Extract the [x, y] coordinate from the center of the cell holding the provided text.  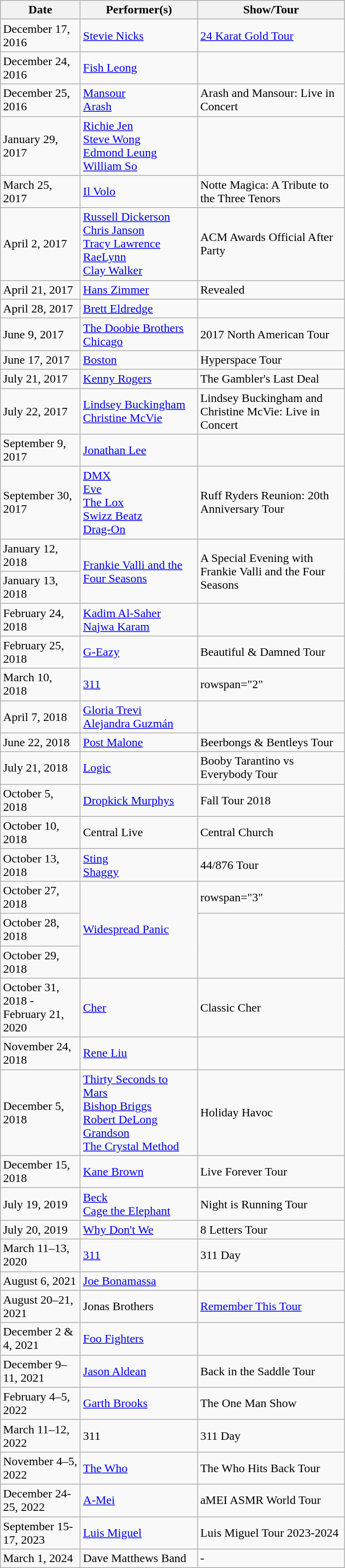
Beerbongs & Bentleys Tour [271, 742]
Joe Bonamassa [139, 1281]
September 9, 2017 [41, 450]
- [271, 1559]
December 2 & 4, 2021 [41, 1338]
August 20–21, 2021 [41, 1307]
April 28, 2017 [41, 309]
Luis Miguel Tour 2023-2024 [271, 1532]
Jonas Brothers [139, 1307]
Lindsey BuckinghamChristine McVie [139, 411]
December 24-25, 2022 [41, 1500]
October 13, 2018 [41, 864]
A-Mei [139, 1500]
Show/Tour [271, 10]
Post Malone [139, 742]
Widespread Panic [139, 929]
Garth Brooks [139, 1403]
Central Church [271, 833]
October 31, 2018 - February 21, 2020 [41, 1008]
Fish Leong [139, 68]
December 25, 2016 [41, 100]
Brett Eldredge [139, 309]
DMXEveThe LoxSwizz BeatzDrag-On [139, 503]
Cher [139, 1008]
G-Eazy [139, 652]
Hyperspace Tour [271, 360]
Remember This Tour [271, 1307]
MansourArash [139, 100]
44/876 Tour [271, 864]
December 17, 2016 [41, 36]
StingShaggy [139, 864]
November 4–5, 2022 [41, 1468]
September 15-17, 2023 [41, 1532]
The Who [139, 1468]
October 10, 2018 [41, 833]
January 29, 2017 [41, 146]
March 25, 2017 [41, 192]
March 11–12, 2022 [41, 1436]
Why Don't We [139, 1230]
A Special Evening with Frankie Valli and the Four Seasons [271, 571]
Luis Miguel [139, 1532]
October 28, 2018 [41, 929]
Date [41, 10]
Stevie Nicks [139, 36]
Jonathan Lee [139, 450]
Performer(s) [139, 10]
June 9, 2017 [41, 334]
Arash and Mansour: Live in Concert [271, 100]
July 21, 2018 [41, 768]
Rene Liu [139, 1053]
Il Volo [139, 192]
Back in the Saddle Tour [271, 1371]
December 5, 2018 [41, 1113]
Kadim Al-SaherNajwa Karam [139, 620]
BeckCage the Elephant [139, 1204]
Live Forever Tour [271, 1172]
February 25, 2018 [41, 652]
August 6, 2021 [41, 1281]
April 7, 2018 [41, 716]
Notte Magica: A Tribute to the Three Tenors [271, 192]
Dave Matthews Band [139, 1559]
ACM Awards Official After Party [271, 244]
Thirty Seconds to MarsBishop BriggsRobert DeLongGrandsonThe Crystal Method [139, 1113]
Hans Zimmer [139, 290]
Booby Tarantino vs Everybody Tour [271, 768]
December 15, 2018 [41, 1172]
rowspan="3" [271, 897]
December 24, 2016 [41, 68]
July 22, 2017 [41, 411]
Fall Tour 2018 [271, 800]
October 29, 2018 [41, 962]
April 2, 2017 [41, 244]
Richie JenSteve WongEdmond LeungWilliam So [139, 146]
The Who Hits Back Tour [271, 1468]
February 4–5, 2022 [41, 1403]
February 24, 2018 [41, 620]
June 17, 2017 [41, 360]
Jason Aldean [139, 1371]
The Gambler's Last Deal [271, 379]
Holiday Havoc [271, 1113]
July 21, 2017 [41, 379]
The One Man Show [271, 1403]
Lindsey Buckingham and Christine McVie: Live in Concert [271, 411]
Revealed [271, 290]
October 27, 2018 [41, 897]
January 13, 2018 [41, 587]
2017 North American Tour [271, 334]
Dropkick Murphys [139, 800]
Frankie Valli and the Four Seasons [139, 571]
Kane Brown [139, 1172]
Gloria TreviAlejandra Guzmán [139, 716]
24 Karat Gold Tour [271, 36]
March 11–13, 2020 [41, 1255]
8 Letters Tour [271, 1230]
Logic [139, 768]
December 9–11, 2021 [41, 1371]
January 12, 2018 [41, 555]
November 24, 2018 [41, 1053]
The Doobie BrothersChicago [139, 334]
Foo Fighters [139, 1338]
Russell DickersonChris JansonTracy LawrenceRaeLynnClay Walker [139, 244]
March 10, 2018 [41, 685]
September 30, 2017 [41, 503]
June 22, 2018 [41, 742]
Night is Running Tour [271, 1204]
July 19, 2019 [41, 1204]
Central Live [139, 833]
Beautiful & Damned Tour [271, 652]
Boston [139, 360]
aMEI ASMR World Tour [271, 1500]
July 20, 2019 [41, 1230]
March 1, 2024 [41, 1559]
Kenny Rogers [139, 379]
Classic Cher [271, 1008]
Ruff Ryders Reunion: 20th Anniversary Tour [271, 503]
October 5, 2018 [41, 800]
rowspan="2" [271, 685]
April 21, 2017 [41, 290]
